Determine the (x, y) coordinate at the center of the cell enclosing the given text.  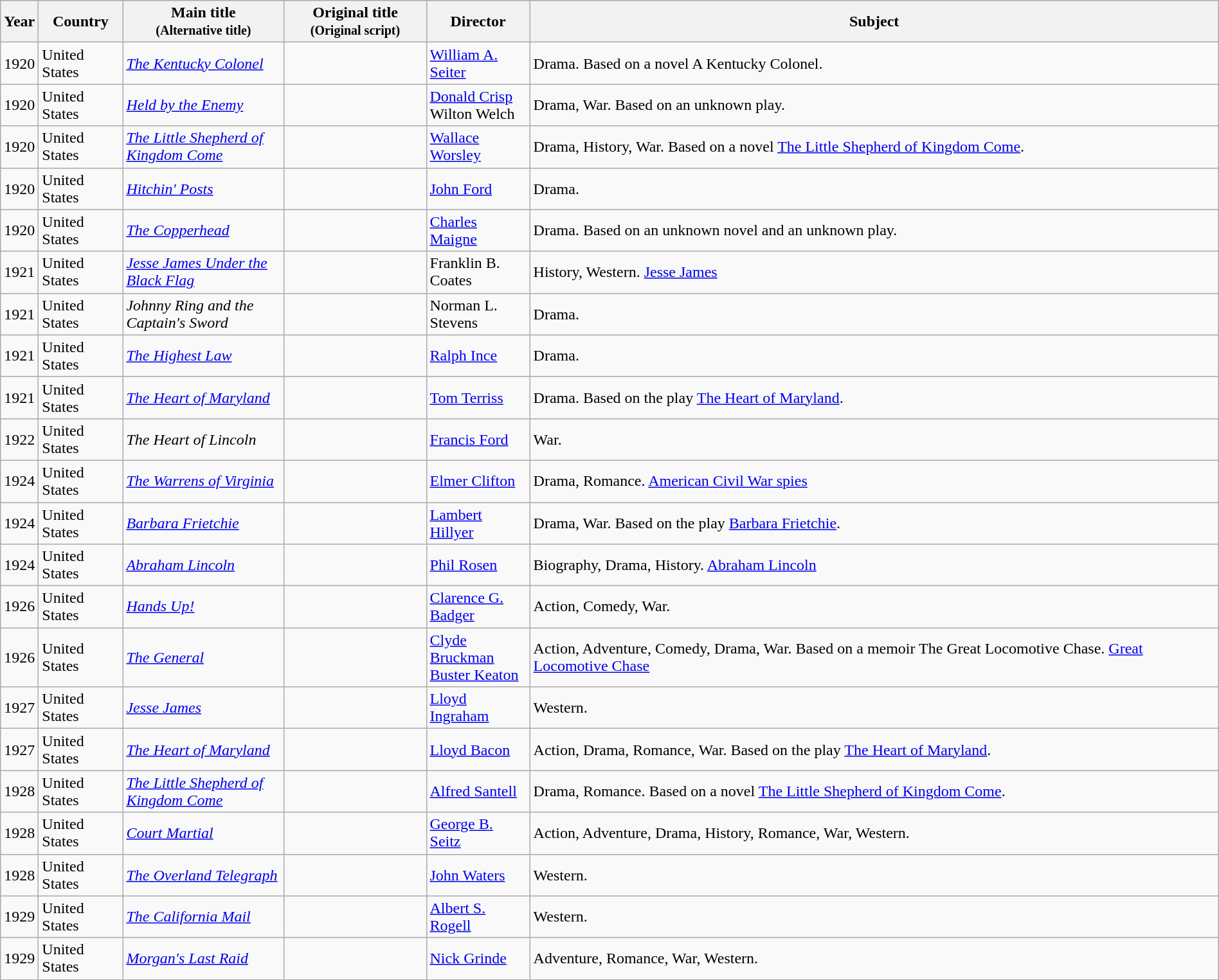
Lloyd Ingraham (478, 708)
The Overland Telegraph (203, 875)
Hands Up! (203, 607)
John Ford (478, 189)
Jesse James Under the Black Flag (203, 272)
Charles Maigne (478, 230)
Action, Adventure, Drama, History, Romance, War, Western. (874, 833)
Drama, Romance. American Civil War spies (874, 481)
George B. Seitz (478, 833)
Action, Drama, Romance, War. Based on the play The Heart of Maryland. (874, 749)
William A. Seiter (478, 63)
The Heart of Lincoln (203, 440)
Drama. Based on an unknown novel and an unknown play. (874, 230)
Drama, War. Based on an unknown play. (874, 105)
Nick Grinde (478, 959)
The Kentucky Colonel (203, 63)
Franklin B. Coates (478, 272)
Clyde BruckmanBuster Keaton (478, 657)
Drama. Based on the play The Heart of Maryland. (874, 397)
Drama. Based on a novel A Kentucky Colonel. (874, 63)
Original title(Original script) (355, 22)
Abraham Lincoln (203, 566)
Wallace Worsley (478, 147)
Morgan's Last Raid (203, 959)
Ralph Ince (478, 356)
Drama, War. Based on the play Barbara Frietchie. (874, 523)
Drama, Romance. Based on a novel The Little Shepherd of Kingdom Come. (874, 792)
Country (81, 22)
1922 (19, 440)
Elmer Clifton (478, 481)
Clarence G. Badger (478, 607)
Year (19, 22)
The California Mail (203, 916)
Director (478, 22)
Hitchin' Posts (203, 189)
The Warrens of Virginia (203, 481)
Tom Terriss (478, 397)
Subject (874, 22)
Alfred Santell (478, 792)
Lloyd Bacon (478, 749)
The Highest Law (203, 356)
Action, Adventure, Comedy, Drama, War. Based on a memoir The Great Locomotive Chase. Great Locomotive Chase (874, 657)
Held by the Enemy (203, 105)
The General (203, 657)
Main title(Alternative title) (203, 22)
Barbara Frietchie (203, 523)
Phil Rosen (478, 566)
Drama, History, War. Based on a novel The Little Shepherd of Kingdom Come. (874, 147)
War. (874, 440)
Albert S. Rogell (478, 916)
Johnny Ring and the Captain's Sword (203, 314)
Jesse James (203, 708)
Court Martial (203, 833)
Francis Ford (478, 440)
Biography, Drama, History. Abraham Lincoln (874, 566)
Adventure, Romance, War, Western. (874, 959)
Lambert Hillyer (478, 523)
John Waters (478, 875)
Norman L. Stevens (478, 314)
Action, Comedy, War. (874, 607)
Donald CrispWilton Welch (478, 105)
History, Western. Jesse James (874, 272)
The Copperhead (203, 230)
